Extract the [X, Y] coordinate from the center of the cell holding the provided text.  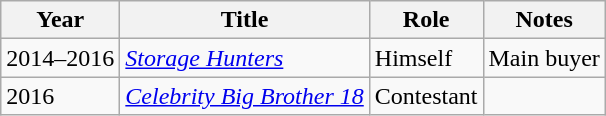
Notes [544, 20]
Contestant [426, 96]
Role [426, 20]
Year [60, 20]
2014–2016 [60, 58]
Title [244, 20]
Himself [426, 58]
2016 [60, 96]
Main buyer [544, 58]
Storage Hunters [244, 58]
Celebrity Big Brother 18 [244, 96]
